Determine the (x, y) coordinate at the center of the cell enclosing the given text.  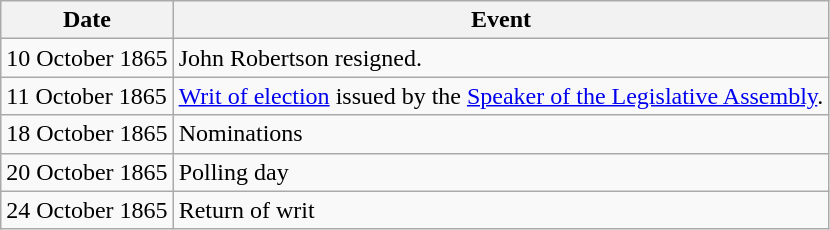
John Robertson resigned. (501, 58)
Event (501, 20)
10 October 1865 (87, 58)
Polling day (501, 172)
20 October 1865 (87, 172)
11 October 1865 (87, 96)
24 October 1865 (87, 210)
Return of writ (501, 210)
Writ of election issued by the Speaker of the Legislative Assembly. (501, 96)
Date (87, 20)
Nominations (501, 134)
18 October 1865 (87, 134)
